Determine the [X, Y] coordinate at the center of the cell enclosing the given text.  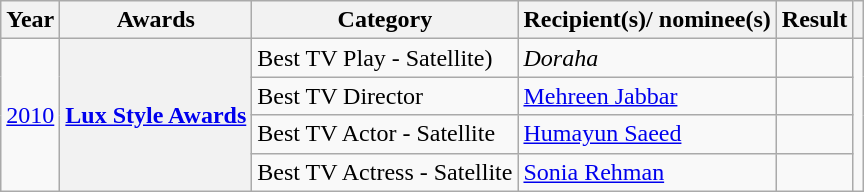
Best TV Actor - Satellite [385, 134]
Recipient(s)/ nominee(s) [647, 20]
Result [814, 20]
Best TV Play - Satellite) [385, 58]
Humayun Saeed [647, 134]
2010 [30, 115]
Awards [156, 20]
Category [385, 20]
Sonia Rehman [647, 172]
Doraha [647, 58]
Best TV Actress - Satellite [385, 172]
Year [30, 20]
Mehreen Jabbar [647, 96]
Best TV Director [385, 96]
Lux Style Awards [156, 115]
